Provide the [x, y] coordinate of the cell's center where the given text is located.  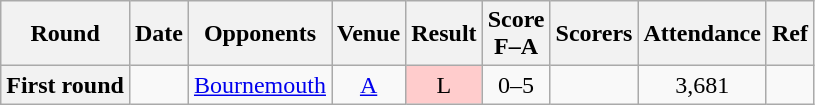
Result [444, 34]
Date [158, 34]
0–5 [516, 85]
Opponents [260, 34]
Scorers [594, 34]
Round [66, 34]
First round [66, 85]
ScoreF–A [516, 34]
Bournemouth [260, 85]
3,681 [702, 85]
L [444, 85]
Ref [790, 34]
A [369, 85]
Attendance [702, 34]
Venue [369, 34]
